Scan for the cell matching the given text and deliver its (x, y) coordinate at center. 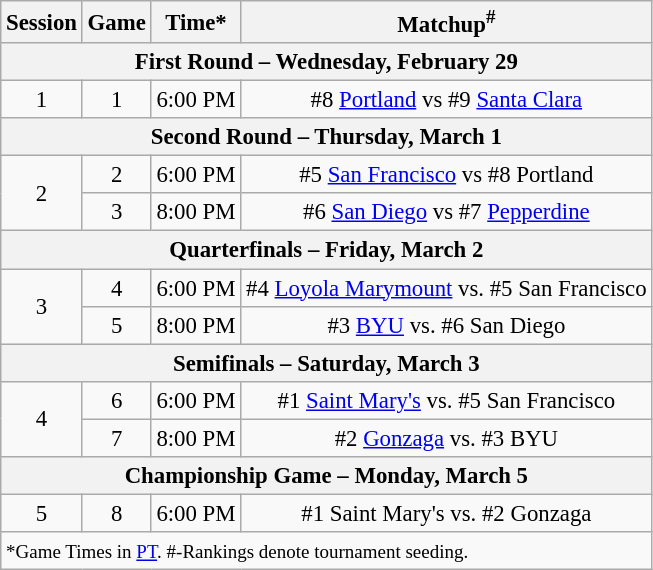
8 (116, 513)
#2 Gonzaga vs. #3 BYU (446, 438)
Time* (196, 22)
First Round – Wednesday, February 29 (326, 62)
Semifinals – Saturday, March 3 (326, 363)
#1 Saint Mary's vs. #2 Gonzaga (446, 513)
#3 BYU vs. #6 San Diego (446, 325)
Game (116, 22)
7 (116, 438)
#4 Loyola Marymount vs. #5 San Francisco (446, 288)
Quarterfinals – Friday, March 2 (326, 250)
6 (116, 400)
Second Round – Thursday, March 1 (326, 137)
Matchup# (446, 22)
Championship Game – Monday, March 5 (326, 476)
#1 Saint Mary's vs. #5 San Francisco (446, 400)
#8 Portland vs #9 Santa Clara (446, 100)
#5 San Francisco vs #8 Portland (446, 175)
Session (42, 22)
*Game Times in PT. #-Rankings denote tournament seeding. (326, 551)
#6 San Diego vs #7 Pepperdine (446, 213)
